For the text-containing cell, return its midpoint in (X, Y) coordinate format. 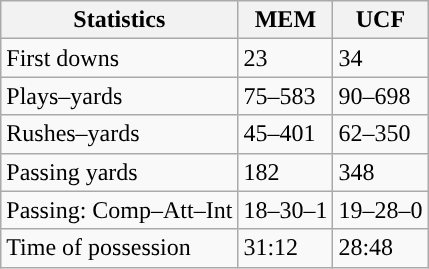
23 (286, 58)
Statistics (120, 20)
First downs (120, 58)
348 (380, 172)
Time of possession (120, 248)
MEM (286, 20)
34 (380, 58)
Rushes–yards (120, 134)
28:48 (380, 248)
Plays–yards (120, 96)
45–401 (286, 134)
UCF (380, 20)
182 (286, 172)
90–698 (380, 96)
18–30–1 (286, 210)
75–583 (286, 96)
62–350 (380, 134)
19–28–0 (380, 210)
Passing yards (120, 172)
Passing: Comp–Att–Int (120, 210)
31:12 (286, 248)
